Provide the [X, Y] coordinate of the cell's center where the given text is located.  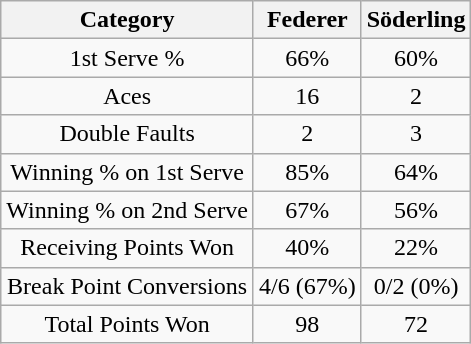
72 [416, 324]
98 [307, 324]
67% [307, 210]
Double Faults [128, 134]
Winning % on 2nd Serve [128, 210]
Break Point Conversions [128, 286]
66% [307, 58]
Söderling [416, 20]
1st Serve % [128, 58]
Aces [128, 96]
85% [307, 172]
16 [307, 96]
Category [128, 20]
40% [307, 248]
64% [416, 172]
Federer [307, 20]
60% [416, 58]
3 [416, 134]
Total Points Won [128, 324]
4/6 (67%) [307, 286]
22% [416, 248]
Receiving Points Won [128, 248]
0/2 (0%) [416, 286]
Winning % on 1st Serve [128, 172]
56% [416, 210]
